For the text-containing cell, return its midpoint in [x, y] coordinate format. 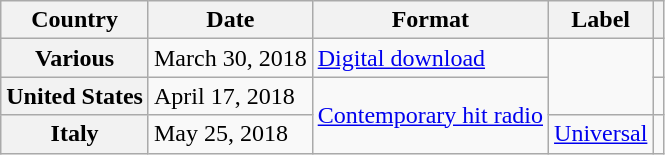
Various [75, 58]
Universal [601, 134]
Digital download [430, 58]
April 17, 2018 [230, 96]
Italy [75, 134]
United States [75, 96]
March 30, 2018 [230, 58]
Country [75, 20]
Contemporary hit radio [430, 115]
Format [430, 20]
May 25, 2018 [230, 134]
Label [601, 20]
Date [230, 20]
